Find where the given text appears and provide that cell's center as [x, y] coordinate. 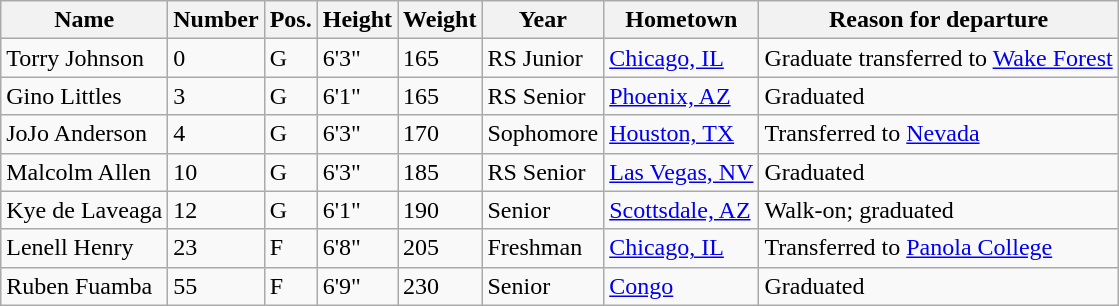
190 [440, 210]
3 [216, 96]
12 [216, 210]
Malcolm Allen [84, 172]
Graduate transferred to Wake Forest [938, 58]
0 [216, 58]
Kye de Laveaga [84, 210]
230 [440, 286]
23 [216, 248]
Congo [682, 286]
Freshman [543, 248]
Pos. [290, 20]
JoJo Anderson [84, 134]
Walk-on; graduated [938, 210]
Weight [440, 20]
Ruben Fuamba [84, 286]
Las Vegas, NV [682, 172]
6'8" [357, 248]
4 [216, 134]
55 [216, 286]
Number [216, 20]
RS Junior [543, 58]
Gino Littles [84, 96]
Torry Johnson [84, 58]
Lenell Henry [84, 248]
Transferred to Nevada [938, 134]
Hometown [682, 20]
Scottsdale, AZ [682, 210]
Name [84, 20]
Houston, TX [682, 134]
Reason for departure [938, 20]
Phoenix, AZ [682, 96]
10 [216, 172]
6'9" [357, 286]
Height [357, 20]
Transferred to Panola College [938, 248]
205 [440, 248]
170 [440, 134]
Sophomore [543, 134]
185 [440, 172]
Year [543, 20]
